Return (x, y) of the center of cell containing provided text 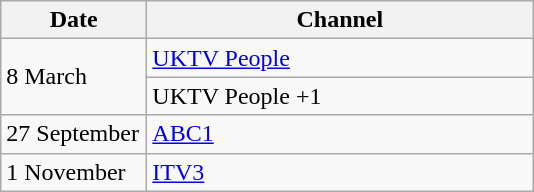
UKTV People (340, 58)
1 November (74, 172)
Channel (340, 20)
UKTV People +1 (340, 96)
8 March (74, 77)
27 September (74, 134)
Date (74, 20)
ITV3 (340, 172)
ABC1 (340, 134)
